Provide the [X, Y] coordinate of the cell's center where the given text is located.  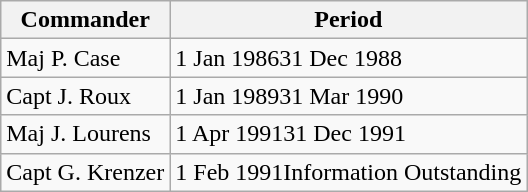
1 Jan 198631 Dec 1988 [348, 58]
Capt J. Roux [86, 96]
1 Feb 1991Information Outstanding [348, 172]
Capt G. Krenzer [86, 172]
Commander [86, 20]
Maj P. Case [86, 58]
1 Jan 198931 Mar 1990 [348, 96]
Period [348, 20]
1 Apr 199131 Dec 1991 [348, 134]
Maj J. Lourens [86, 134]
